Return (x, y) of the center of cell containing provided text 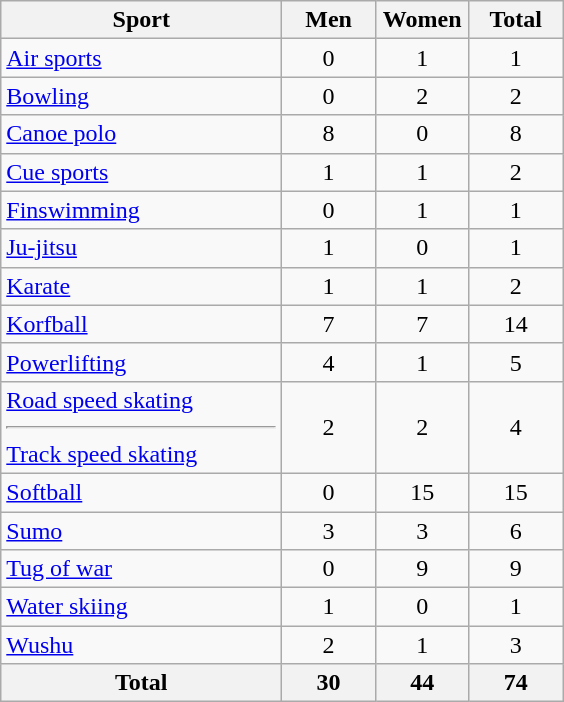
Water skiing (142, 607)
Karate (142, 286)
Tug of war (142, 569)
Canoe polo (142, 134)
Wushu (142, 645)
Women (422, 20)
Road speed skatingTrack speed skating (142, 427)
Ju-jitsu (142, 248)
14 (516, 324)
Powerlifting (142, 362)
6 (516, 531)
Korfball (142, 324)
30 (329, 683)
Air sports (142, 58)
74 (516, 683)
44 (422, 683)
Men (329, 20)
Sport (142, 20)
Softball (142, 492)
Bowling (142, 96)
Cue sports (142, 172)
5 (516, 362)
Finswimming (142, 210)
Sumo (142, 531)
